Provide the (X, Y) coordinate of the cell's center where the given text is located.  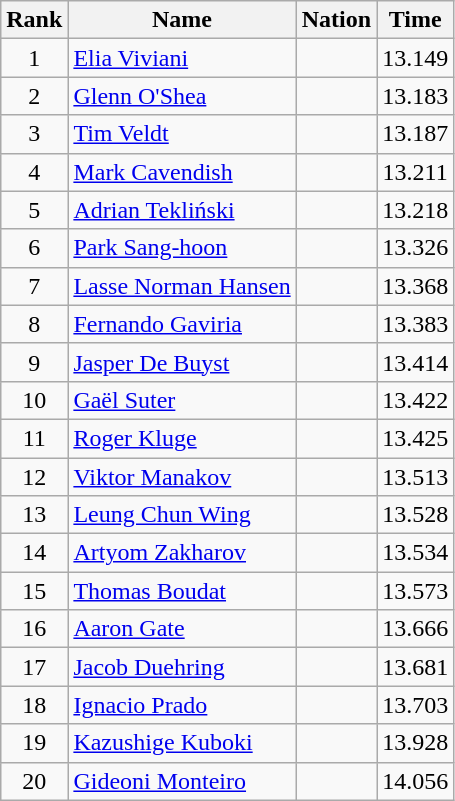
Kazushige Kuboki (182, 743)
1 (34, 58)
13.211 (416, 172)
13.534 (416, 553)
Adrian Tekliński (182, 210)
19 (34, 743)
Jasper De Buyst (182, 362)
18 (34, 705)
15 (34, 591)
Ignacio Prado (182, 705)
13.666 (416, 629)
20 (34, 781)
14.056 (416, 781)
Name (182, 20)
6 (34, 248)
17 (34, 667)
5 (34, 210)
Tim Veldt (182, 134)
13.218 (416, 210)
Time (416, 20)
13.187 (416, 134)
Thomas Boudat (182, 591)
13.368 (416, 286)
13.414 (416, 362)
Glenn O'Shea (182, 96)
13.326 (416, 248)
13.422 (416, 400)
13.149 (416, 58)
Aaron Gate (182, 629)
Gaël Suter (182, 400)
13.528 (416, 515)
Mark Cavendish (182, 172)
13.513 (416, 477)
13.425 (416, 438)
11 (34, 438)
Nation (336, 20)
Park Sang-hoon (182, 248)
Fernando Gaviria (182, 324)
Elia Viviani (182, 58)
13.383 (416, 324)
2 (34, 96)
14 (34, 553)
13.183 (416, 96)
Rank (34, 20)
4 (34, 172)
Viktor Manakov (182, 477)
Leung Chun Wing (182, 515)
13.928 (416, 743)
13.703 (416, 705)
16 (34, 629)
13.681 (416, 667)
13.573 (416, 591)
10 (34, 400)
12 (34, 477)
Lasse Norman Hansen (182, 286)
Roger Kluge (182, 438)
Jacob Duehring (182, 667)
13 (34, 515)
9 (34, 362)
8 (34, 324)
Artyom Zakharov (182, 553)
3 (34, 134)
Gideoni Monteiro (182, 781)
7 (34, 286)
